Locate the cell with the specified text and output its (x, y) center coordinate. 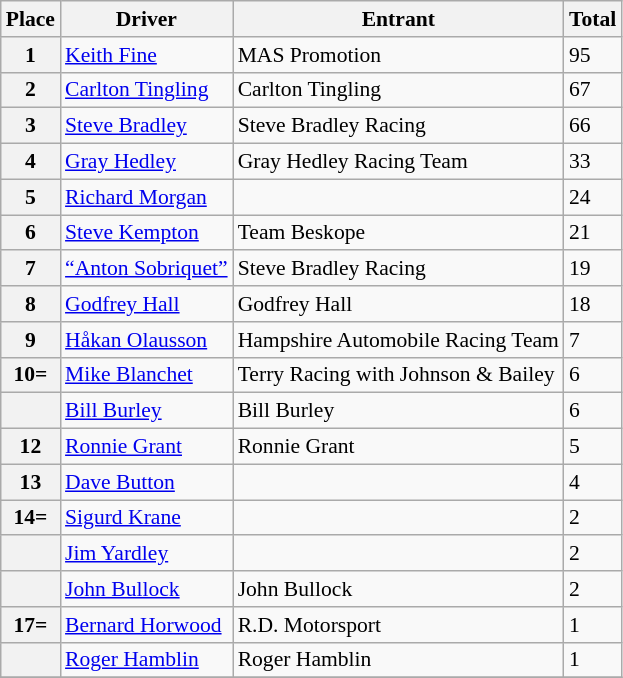
24 (592, 197)
Sigurd Krane (146, 518)
Driver (146, 19)
95 (592, 55)
Richard Morgan (146, 197)
Hampshire Automobile Racing Team (398, 340)
19 (592, 269)
3 (30, 126)
8 (30, 304)
MAS Promotion (398, 55)
Steve Bradley (146, 126)
Steve Kempton (146, 233)
Mike Blanchet (146, 375)
18 (592, 304)
67 (592, 90)
33 (592, 162)
Dave Button (146, 482)
Entrant (398, 19)
Gray Hedley Racing Team (398, 162)
Keith Fine (146, 55)
Terry Racing with Johnson & Bailey (398, 375)
10= (30, 375)
“Anton Sobriquet” (146, 269)
R.D. Motorsport (398, 625)
21 (592, 233)
Håkan Olausson (146, 340)
17= (30, 625)
Place (30, 19)
9 (30, 340)
Total (592, 19)
Bernard Horwood (146, 625)
66 (592, 126)
12 (30, 447)
Gray Hedley (146, 162)
Team Beskope (398, 233)
Jim Yardley (146, 554)
14= (30, 518)
13 (30, 482)
